Provide the (X, Y) coordinate of the cell's center where the given text is located.  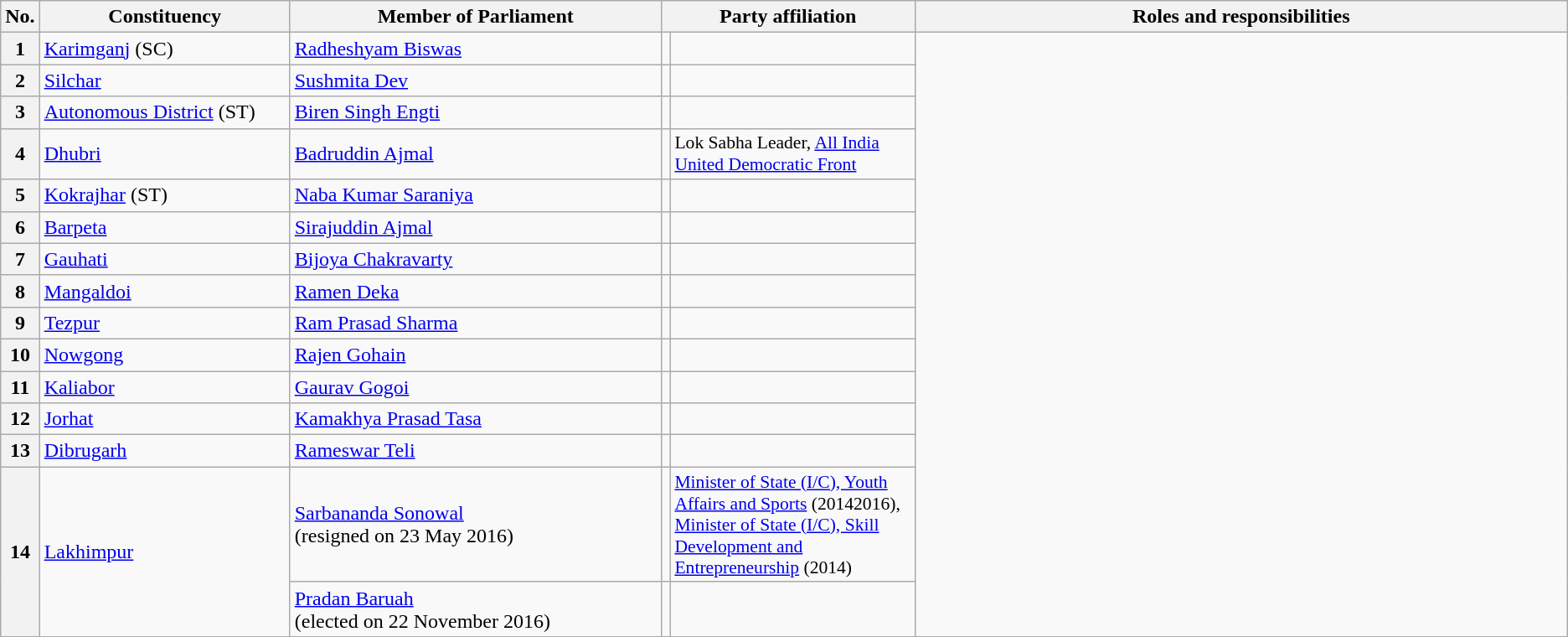
11 (20, 386)
Mangaldoi (164, 291)
Ram Prasad Sharma (476, 323)
10 (20, 355)
Rajen Gohain (476, 355)
Bijoya Chakravarty (476, 259)
Party affiliation (787, 17)
Biren Singh Engti (476, 112)
8 (20, 291)
Autonomous District (ST) (164, 112)
Lakhimpur (164, 552)
Pradan Baruah(elected on 22 November 2016) (476, 609)
12 (20, 419)
Jorhat (164, 419)
2 (20, 80)
Tezpur (164, 323)
Silchar (164, 80)
Ramen Deka (476, 291)
Rameswar Teli (476, 451)
No. (20, 17)
4 (20, 154)
Sushmita Dev (476, 80)
Kokrajhar (ST) (164, 195)
5 (20, 195)
Lok Sabha Leader, All India United Democratic Front (792, 154)
Sirajuddin Ajmal (476, 227)
Barpeta (164, 227)
Constituency (164, 17)
Badruddin Ajmal (476, 154)
Karimganj (SC) (164, 49)
Naba Kumar Saraniya (476, 195)
9 (20, 323)
6 (20, 227)
Kaliabor (164, 386)
Radheshyam Biswas (476, 49)
Gaurav Gogoi (476, 386)
13 (20, 451)
Dibrugarh (164, 451)
1 (20, 49)
3 (20, 112)
Dhubri (164, 154)
Kamakhya Prasad Tasa (476, 419)
Nowgong (164, 355)
Roles and responsibilities (1241, 17)
Member of Parliament (476, 17)
Gauhati (164, 259)
7 (20, 259)
Minister of State (I/C), Youth Affairs and Sports (20142016),Minister of State (I/C), Skill Development and Entrepreneurship (2014) (792, 525)
14 (20, 552)
Sarbananda Sonowal(resigned on 23 May 2016) (476, 525)
